Capture the cell that displays the provided text and extract its (x, y) central coordinate. 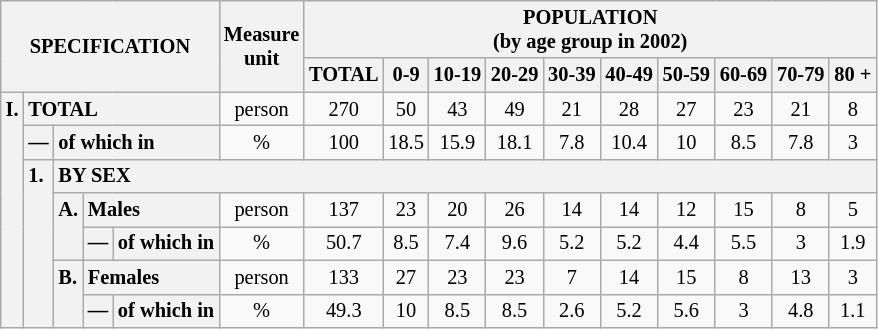
5.6 (686, 311)
43 (458, 109)
28 (628, 109)
10-19 (458, 75)
5.5 (744, 243)
20 (458, 210)
B. (68, 294)
50 (406, 109)
80 + (852, 75)
7 (572, 277)
49 (514, 109)
60-69 (744, 75)
4.4 (686, 243)
Measure unit (262, 46)
1. (38, 243)
A. (68, 226)
2.6 (572, 311)
15.9 (458, 142)
40-49 (628, 75)
10.4 (628, 142)
49.3 (344, 311)
18.5 (406, 142)
POPULATION (by age group in 2002) (590, 29)
SPECIFICATION (110, 46)
137 (344, 210)
0-9 (406, 75)
Females (151, 277)
50-59 (686, 75)
9.6 (514, 243)
Males (151, 210)
50.7 (344, 243)
133 (344, 277)
5 (852, 210)
12 (686, 210)
26 (514, 210)
1.1 (852, 311)
BY SEX (466, 176)
1.9 (852, 243)
70-79 (800, 75)
270 (344, 109)
4.8 (800, 311)
7.4 (458, 243)
20-29 (514, 75)
I. (12, 210)
18.1 (514, 142)
30-39 (572, 75)
100 (344, 142)
13 (800, 277)
